Detect which cell encompasses the target text, then output its (x, y) center coordinate. 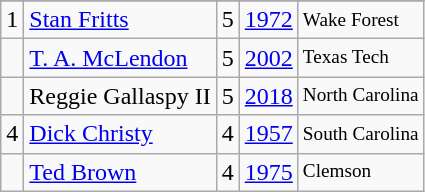
Wake Forest (360, 20)
Dick Christy (120, 134)
Reggie Gallaspy II (120, 96)
South Carolina (360, 134)
Clemson (360, 172)
2018 (268, 96)
2002 (268, 58)
T. A. McLendon (120, 58)
1 (12, 20)
Ted Brown (120, 172)
Texas Tech (360, 58)
1957 (268, 134)
1975 (268, 172)
Stan Fritts (120, 20)
North Carolina (360, 96)
1972 (268, 20)
